Identify which cell holds the provided text, then report its [X, Y] central coordinate. 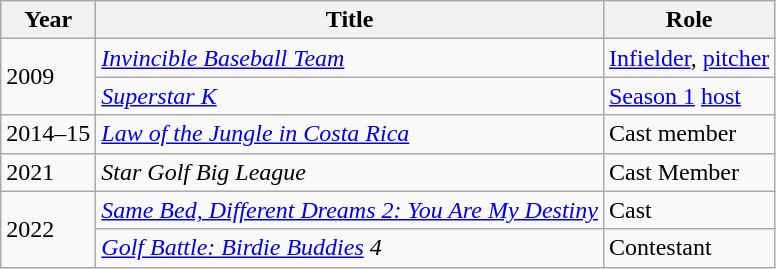
Title [350, 20]
2022 [48, 229]
Infielder, pitcher [688, 58]
Invincible Baseball Team [350, 58]
Year [48, 20]
2021 [48, 172]
Cast Member [688, 172]
Law of the Jungle in Costa Rica [350, 134]
Same Bed, Different Dreams 2: You Are My Destiny [350, 210]
Superstar K [350, 96]
2009 [48, 77]
2014–15 [48, 134]
Season 1 host [688, 96]
Cast member [688, 134]
Golf Battle: Birdie Buddies 4 [350, 248]
Cast [688, 210]
Role [688, 20]
Star Golf Big League [350, 172]
Contestant [688, 248]
